Search for the cell housing the specified text and yield its (X, Y) center coordinate. 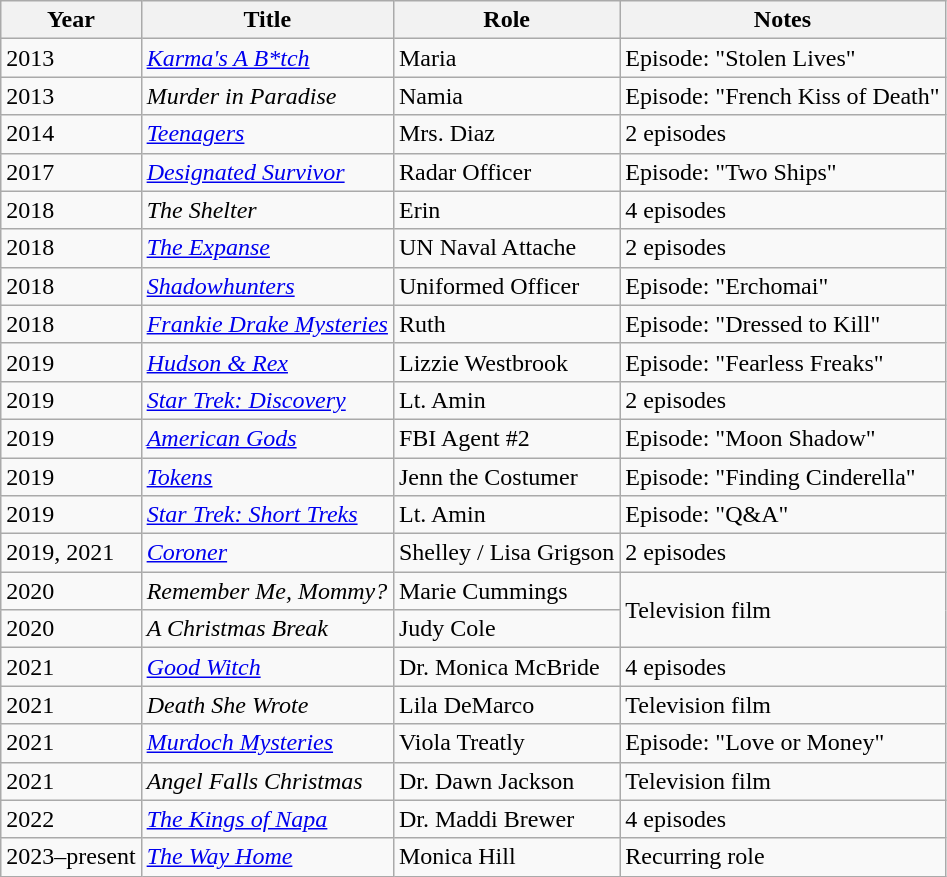
Role (506, 20)
Angel Falls Christmas (267, 781)
The Shelter (267, 210)
Radar Officer (506, 172)
Ruth (506, 324)
Remember Me, Mommy? (267, 591)
Episode: "Moon Shadow" (782, 438)
Erin (506, 210)
2014 (71, 134)
Episode: "French Kiss of Death" (782, 96)
Good Witch (267, 667)
Namia (506, 96)
Recurring role (782, 857)
Star Trek: Discovery (267, 400)
Hudson & Rex (267, 362)
Judy Cole (506, 629)
Maria (506, 58)
Notes (782, 20)
The Way Home (267, 857)
Marie Cummings (506, 591)
Episode: "Q&A" (782, 515)
Teenagers (267, 134)
Coroner (267, 553)
Lila DeMarco (506, 705)
UN Naval Attache (506, 248)
Episode: "Erchomai" (782, 286)
Dr. Maddi Brewer (506, 819)
Karma's A B*tch (267, 58)
The Expanse (267, 248)
Frankie Drake Mysteries (267, 324)
Episode: "Dressed to Kill" (782, 324)
Lizzie Westbrook (506, 362)
Episode: "Two Ships" (782, 172)
Uniformed Officer (506, 286)
2023–present (71, 857)
Title (267, 20)
Episode: "Finding Cinderella" (782, 477)
Dr. Dawn Jackson (506, 781)
Jenn the Costumer (506, 477)
American Gods (267, 438)
Dr. Monica McBride (506, 667)
Star Trek: Short Treks (267, 515)
Mrs. Diaz (506, 134)
2022 (71, 819)
A Christmas Break (267, 629)
Monica Hill (506, 857)
The Kings of Napa (267, 819)
2017 (71, 172)
Episode: "Stolen Lives" (782, 58)
Year (71, 20)
Murdoch Mysteries (267, 743)
Shelley / Lisa Grigson (506, 553)
Designated Survivor (267, 172)
Murder in Paradise (267, 96)
Episode: "Love or Money" (782, 743)
Shadowhunters (267, 286)
2019, 2021 (71, 553)
Tokens (267, 477)
Death She Wrote (267, 705)
FBI Agent #2 (506, 438)
Viola Treatly (506, 743)
Episode: "Fearless Freaks" (782, 362)
